From the cell containing the given text, extract its center point as (x, y) coordinate. 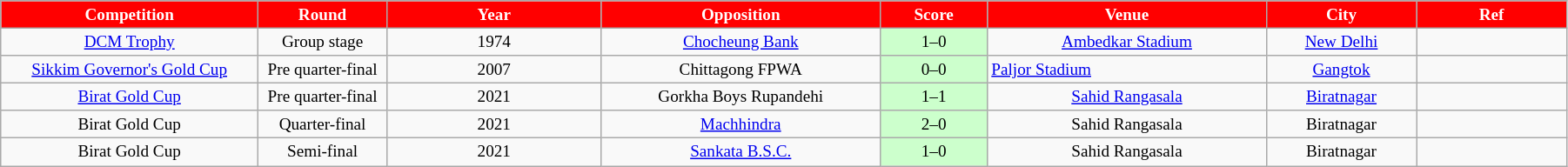
Quarter-final (323, 124)
New Delhi (1342, 42)
Chittagong FPWA (740, 70)
Gorkha Boys Rupandehi (740, 97)
Machhindra (740, 124)
1974 (494, 42)
2007 (494, 70)
Group stage (323, 42)
Sankata B.S.C. (740, 152)
Round (323, 15)
Competition (130, 15)
DCM Trophy (130, 42)
Venue (1127, 15)
Year (494, 15)
Gangtok (1342, 70)
Sikkim Governor's Gold Cup (130, 70)
Score (933, 15)
Paljor Stadium (1127, 70)
Semi-final (323, 152)
2–0 (933, 124)
Ref (1491, 15)
0–0 (933, 70)
Ambedkar Stadium (1127, 42)
City (1342, 15)
Opposition (740, 15)
1–1 (933, 97)
Chocheung Bank (740, 42)
